Find where the given text appears and provide that cell's center as [x, y] coordinate. 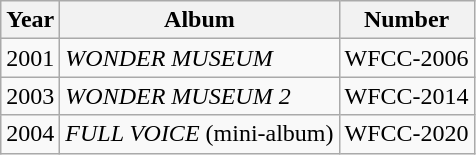
WFCC-2014 [406, 96]
Number [406, 20]
WONDER MUSEUM [200, 58]
WONDER MUSEUM 2 [200, 96]
WFCC-2020 [406, 134]
2004 [30, 134]
Album [200, 20]
2003 [30, 96]
Year [30, 20]
2001 [30, 58]
FULL VOICE (mini-album) [200, 134]
WFCC-2006 [406, 58]
